Capture the cell that displays the provided text and extract its (X, Y) central coordinate. 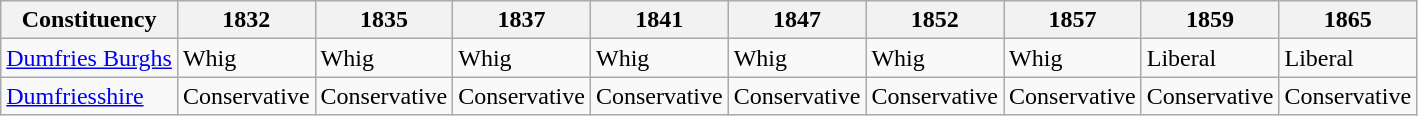
1835 (384, 20)
1837 (522, 20)
Dumfriesshire (90, 96)
Constituency (90, 20)
1857 (1073, 20)
1832 (246, 20)
1865 (1348, 20)
1847 (797, 20)
1841 (659, 20)
Dumfries Burghs (90, 58)
1852 (935, 20)
1859 (1210, 20)
